Locate the cell with the specified text and output its [x, y] center coordinate. 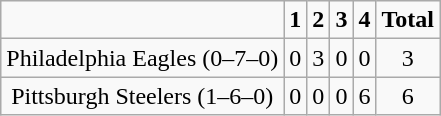
4 [364, 20]
1 [296, 20]
Pittsburgh Steelers (1–6–0) [142, 96]
Philadelphia Eagles (0–7–0) [142, 58]
Total [408, 20]
2 [318, 20]
